Provide the (x, y) coordinate of the cell's center where the given text is located.  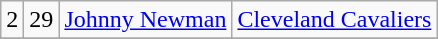
29 (42, 20)
Johnny Newman (146, 20)
Cleveland Cavaliers (334, 20)
2 (12, 20)
